For the text-containing cell, return its midpoint in (X, Y) coordinate format. 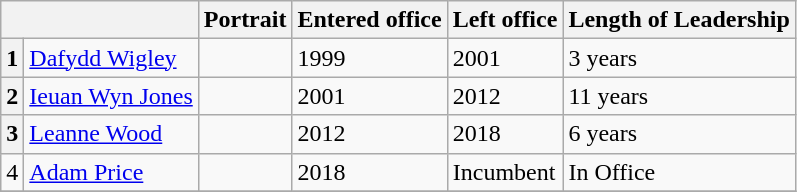
Left office (505, 20)
In Office (679, 172)
Portrait (245, 20)
Entered office (370, 20)
3 years (679, 58)
Incumbent (505, 172)
4 (12, 172)
2 (12, 96)
Adam Price (111, 172)
Ieuan Wyn Jones (111, 96)
6 years (679, 134)
Length of Leadership (679, 20)
3 (12, 134)
Dafydd Wigley (111, 58)
1999 (370, 58)
Leanne Wood (111, 134)
11 years (679, 96)
1 (12, 58)
